Scan for the cell matching the given text and deliver its [X, Y] coordinate at center. 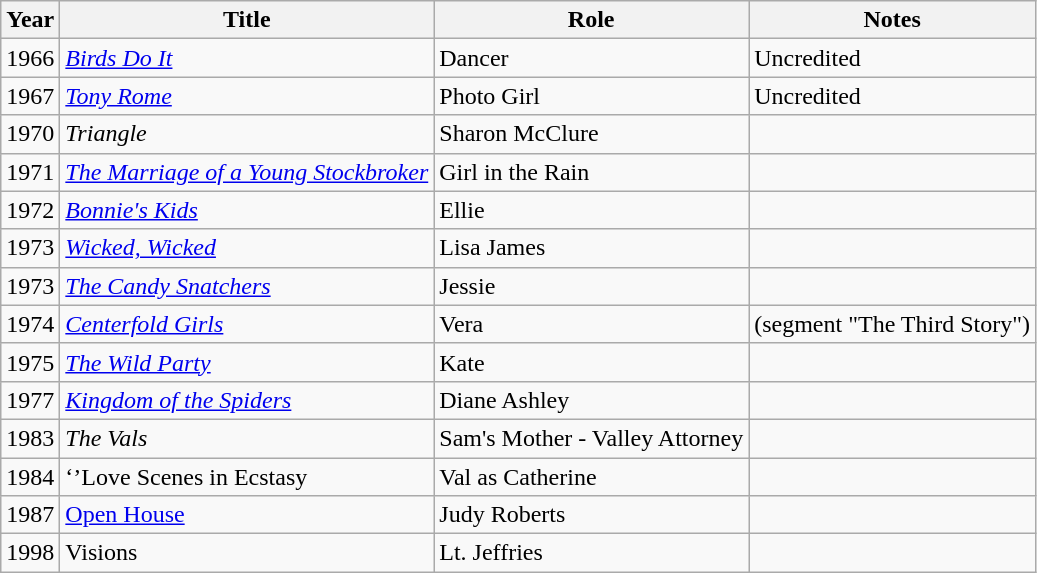
Birds Do It [247, 58]
1987 [30, 515]
Year [30, 20]
Visions [247, 553]
Vera [592, 324]
Role [592, 20]
Notes [892, 20]
Photo Girl [592, 96]
Kingdom of the Spiders [247, 400]
The Marriage of a Young Stockbroker [247, 172]
Girl in the Rain [592, 172]
1998 [30, 553]
1972 [30, 210]
1974 [30, 324]
(segment "The Third Story") [892, 324]
Jessie [592, 286]
1977 [30, 400]
Open House [247, 515]
The Wild Party [247, 362]
1967 [30, 96]
Title [247, 20]
Centerfold Girls [247, 324]
Sharon McClure [592, 134]
Sam's Mother - Valley Attorney [592, 438]
Lt. Jeffries [592, 553]
The Vals [247, 438]
1975 [30, 362]
Val as Catherine [592, 477]
Judy Roberts [592, 515]
Ellie [592, 210]
Lisa James [592, 248]
1970 [30, 134]
Dancer [592, 58]
Bonnie's Kids [247, 210]
1983 [30, 438]
The Candy Snatchers [247, 286]
1966 [30, 58]
Tony Rome [247, 96]
Kate [592, 362]
Diane Ashley [592, 400]
1984 [30, 477]
Wicked, Wicked [247, 248]
1971 [30, 172]
‘’Love Scenes in Ecstasy [247, 477]
Triangle [247, 134]
